For the text-containing cell, return its midpoint in (X, Y) coordinate format. 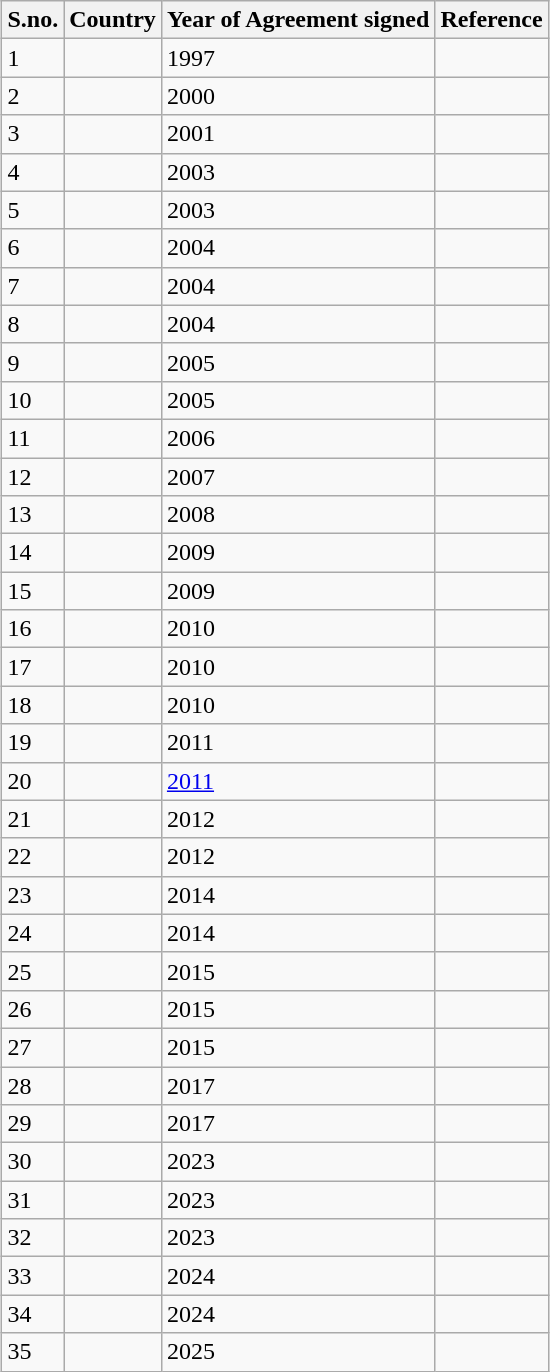
2007 (298, 477)
35 (33, 1352)
27 (33, 1047)
1 (33, 58)
6 (33, 248)
31 (33, 1200)
2001 (298, 134)
33 (33, 1276)
17 (33, 667)
29 (33, 1124)
3 (33, 134)
21 (33, 819)
7 (33, 286)
11 (33, 438)
2025 (298, 1352)
5 (33, 210)
13 (33, 515)
9 (33, 362)
10 (33, 400)
18 (33, 705)
28 (33, 1085)
Country (113, 20)
2006 (298, 438)
34 (33, 1314)
4 (33, 172)
26 (33, 1009)
22 (33, 857)
15 (33, 591)
30 (33, 1162)
2008 (298, 515)
14 (33, 553)
23 (33, 895)
16 (33, 629)
32 (33, 1238)
8 (33, 324)
20 (33, 781)
19 (33, 743)
25 (33, 971)
2 (33, 96)
12 (33, 477)
1997 (298, 58)
S.no. (33, 20)
24 (33, 933)
Reference (492, 20)
Year of Agreement signed (298, 20)
2000 (298, 96)
